Determine the (X, Y) coordinate at the center of the cell enclosing the given text.  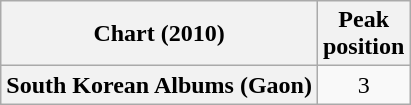
South Korean Albums (Gaon) (160, 85)
3 (363, 85)
Chart (2010) (160, 34)
Peakposition (363, 34)
